Find where the given text appears and provide that cell's center as [x, y] coordinate. 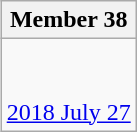
2018 July 27 [68, 85]
Member 38 [68, 20]
